From the cell containing the given text, extract its center point as (X, Y) coordinate. 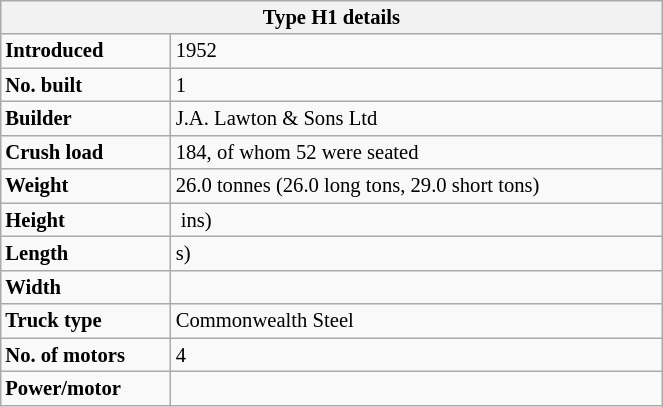
4 (417, 355)
Length (85, 254)
1952 (417, 51)
No. built (85, 85)
Weight (85, 186)
Height (85, 220)
Width (85, 287)
No. of motors (85, 355)
Type H1 details (331, 17)
Crush load (85, 152)
184, of whom 52 were seated (417, 152)
Introduced (85, 51)
s) (417, 254)
1 (417, 85)
Power/motor (85, 389)
26.0 tonnes (26.0 long tons, 29.0 short tons) (417, 186)
J.A. Lawton & Sons Ltd (417, 119)
ins) (417, 220)
Commonwealth Steel (417, 321)
Builder (85, 119)
Truck type (85, 321)
